Pinpoint the cell where the given text exists, returning its [x, y] midpoint coordinate. 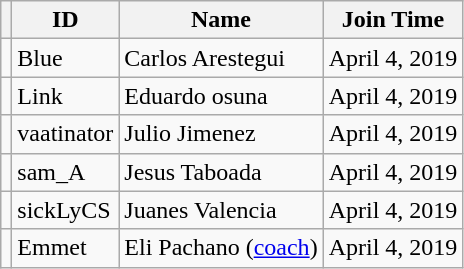
sam_A [66, 172]
Blue [66, 58]
Carlos Arestegui [221, 58]
sickLyCS [66, 210]
Eli Pachano (coach) [221, 248]
Join Time [393, 20]
Emmet [66, 248]
Link [66, 96]
vaatinator [66, 134]
Eduardo osuna [221, 96]
ID [66, 20]
Juanes Valencia [221, 210]
Name [221, 20]
Julio Jimenez [221, 134]
Jesus Taboada [221, 172]
